Search for the cell housing the specified text and yield its [X, Y] center coordinate. 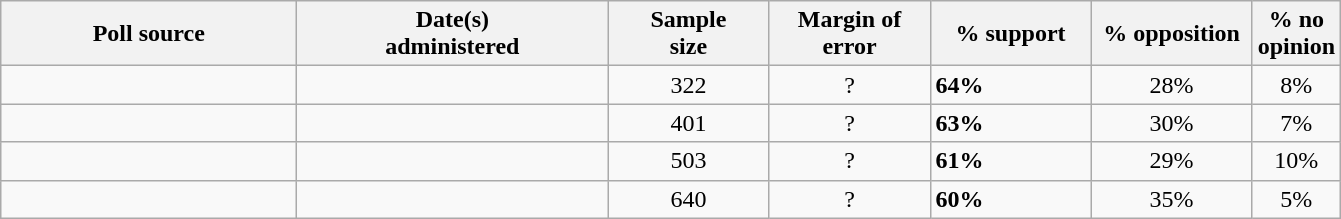
Margin oferror [850, 34]
322 [688, 85]
640 [688, 199]
60% [1010, 199]
503 [688, 161]
% support [1010, 34]
401 [688, 123]
5% [1296, 199]
% opposition [1172, 34]
28% [1172, 85]
% no opinion [1296, 34]
64% [1010, 85]
63% [1010, 123]
30% [1172, 123]
8% [1296, 85]
35% [1172, 199]
7% [1296, 123]
Samplesize [688, 34]
Poll source [149, 34]
10% [1296, 161]
29% [1172, 161]
61% [1010, 161]
Date(s)administered [452, 34]
